Pinpoint the cell where the given text exists, returning its (x, y) midpoint coordinate. 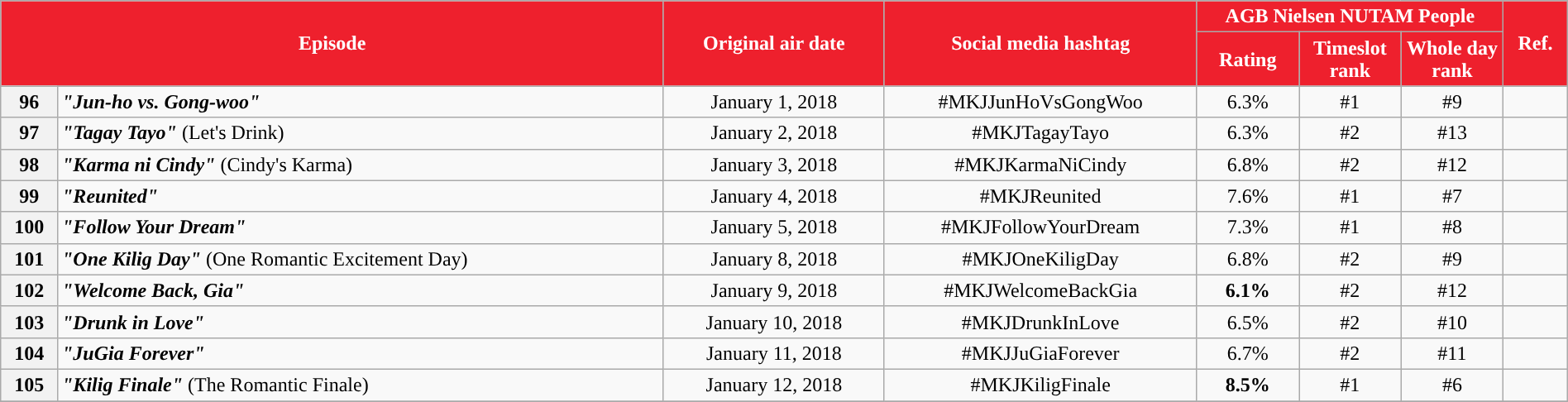
"Kilig Finale" (The Romantic Finale) (361, 385)
"Drunk in Love" (361, 322)
#11 (1452, 353)
AGB Nielsen NUTAM People (1350, 17)
102 (30, 290)
"Karma ni Cindy" (Cindy's Karma) (361, 165)
Ref. (1536, 43)
#7 (1452, 196)
104 (30, 353)
103 (30, 322)
#MKJKarmaNiCindy (1040, 165)
#MKJTagayTayo (1040, 133)
#MKJDrunkInLove (1040, 322)
Social media hashtag (1040, 43)
January 8, 2018 (774, 259)
"Jun-ho vs. Gong-woo" (361, 102)
"Reunited" (361, 196)
8.5% (1248, 385)
Original air date (774, 43)
#8 (1452, 227)
98 (30, 165)
January 11, 2018 (774, 353)
6.7% (1248, 353)
January 12, 2018 (774, 385)
#MKJWelcomeBackGia (1040, 290)
7.6% (1248, 196)
January 4, 2018 (774, 196)
January 10, 2018 (774, 322)
January 3, 2018 (774, 165)
6.1% (1248, 290)
"JuGia Forever" (361, 353)
#MKJReunited (1040, 196)
January 1, 2018 (774, 102)
Rating (1248, 60)
96 (30, 102)
100 (30, 227)
#6 (1452, 385)
#MKJFollowYourDream (1040, 227)
"One Kilig Day" (One Romantic Excitement Day) (361, 259)
"Tagay Tayo" (Let's Drink) (361, 133)
97 (30, 133)
7.3% (1248, 227)
January 5, 2018 (774, 227)
101 (30, 259)
#MKJKiligFinale (1040, 385)
January 2, 2018 (774, 133)
January 9, 2018 (774, 290)
Episode (332, 43)
#13 (1452, 133)
"Welcome Back, Gia" (361, 290)
#10 (1452, 322)
#MKJJuGiaForever (1040, 353)
Whole dayrank (1452, 60)
Timeslotrank (1350, 60)
#MKJOneKiligDay (1040, 259)
6.5% (1248, 322)
#MKJJunHoVsGongWoo (1040, 102)
99 (30, 196)
105 (30, 385)
"Follow Your Dream" (361, 227)
